Capture the cell that displays the provided text and extract its [X, Y] central coordinate. 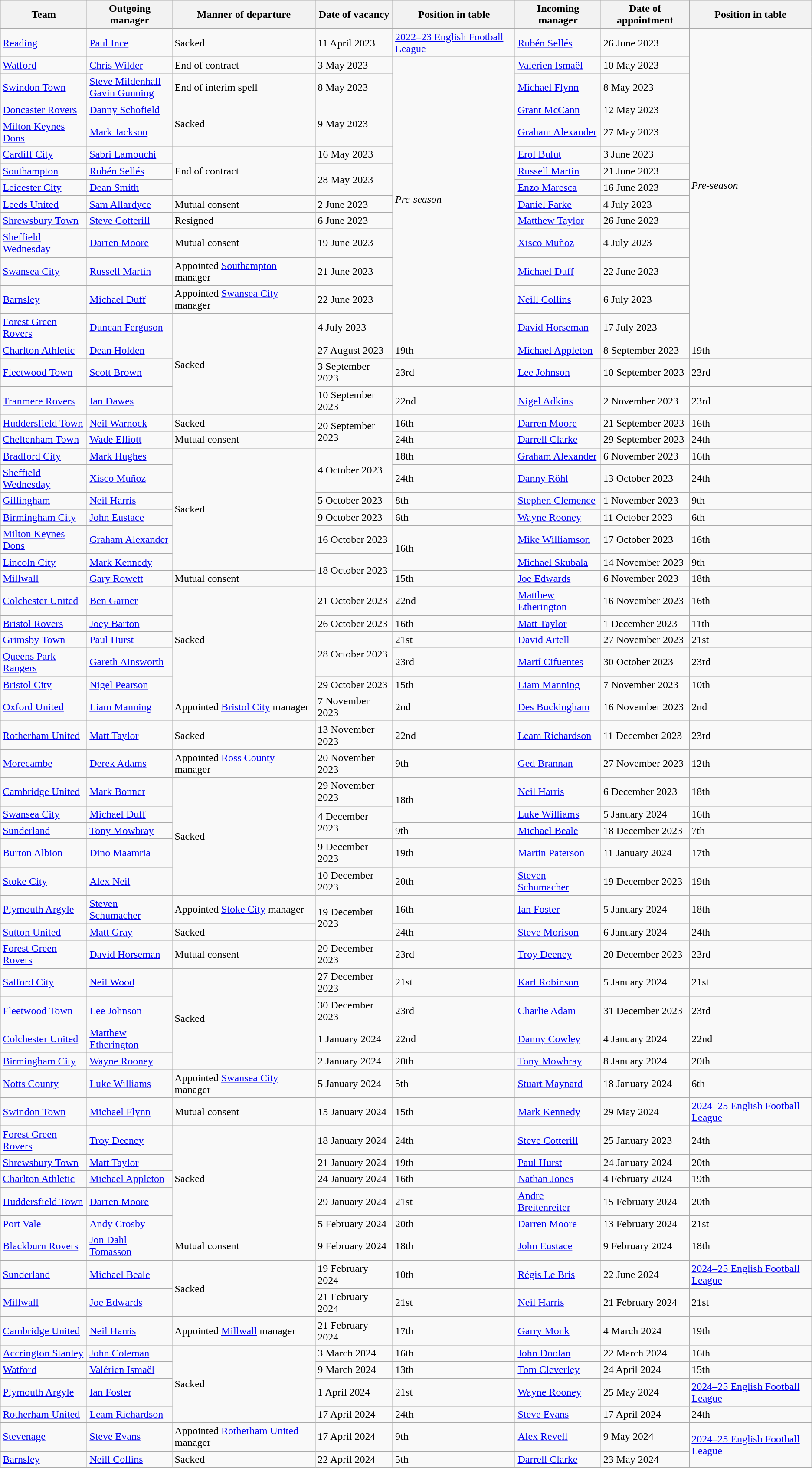
9 May 2024 [645, 1437]
Andre Breitenreiter [558, 1201]
15 January 2024 [354, 1112]
27 December 2023 [354, 982]
8 January 2024 [645, 1061]
13 February 2024 [645, 1224]
6 January 2024 [645, 932]
3 March 2024 [354, 1353]
2 November 2023 [645, 401]
13 November 2023 [354, 735]
Mike Williamson [558, 540]
7th [750, 831]
2022–23 English Football League [454, 43]
16 October 2023 [354, 540]
19 June 2023 [354, 243]
Date of appointment [645, 15]
Mark Jackson [130, 132]
Danny Schofield [130, 110]
Appointed Southampton manager [244, 271]
22 March 2024 [645, 1353]
Nigel Adkins [558, 401]
Régis Le Bris [558, 1274]
Joey Barton [130, 624]
5 October 2023 [354, 501]
21 October 2023 [354, 601]
25 January 2023 [645, 1140]
Ian Dawes [130, 401]
Blackburn Rovers [44, 1246]
6 July 2023 [645, 299]
Sam Allardyce [130, 204]
3 June 2023 [645, 154]
8th [454, 501]
4 October 2023 [354, 470]
Danny Röhl [558, 478]
11 April 2023 [354, 43]
4 January 2024 [645, 1039]
20 September 2023 [354, 431]
2 January 2024 [354, 1061]
Daniel Farke [558, 204]
Jon Dahl Tomasson [130, 1246]
Port Vale [44, 1224]
28 May 2023 [354, 179]
29 October 2023 [354, 685]
Cardiff City [44, 154]
Resigned [244, 220]
11 January 2024 [645, 853]
21 January 2024 [354, 1163]
31 December 2023 [645, 1010]
Paul Ince [130, 43]
3 May 2023 [354, 65]
26 October 2023 [354, 624]
Neil Warnock [130, 423]
Manner of departure [244, 15]
Grant McCann [558, 110]
Mark Hughes [130, 456]
Burton Albion [44, 853]
End of interim spell [244, 88]
24 April 2024 [645, 1369]
Tranmere Rovers [44, 401]
4 December 2023 [354, 822]
Alex Neil [130, 881]
Sabri Lamouchi [130, 154]
Leeds United [44, 204]
4 February 2024 [645, 1179]
Martí Cifuentes [558, 662]
1 January 2024 [354, 1039]
Charlie Adam [558, 1010]
Incoming manager [558, 15]
Stoke City [44, 881]
Tom Cleverley [558, 1369]
Gary Rowett [130, 578]
13 October 2023 [645, 478]
Andy Crosby [130, 1224]
9 October 2023 [354, 517]
27 August 2023 [354, 350]
10 May 2023 [645, 65]
17 October 2023 [645, 540]
19 February 2024 [354, 1274]
Martin Paterson [558, 853]
Southampton [44, 171]
1 April 2024 [354, 1392]
Team [44, 15]
Dino Maamria [130, 853]
11th [750, 624]
28 October 2023 [354, 654]
18 October 2023 [354, 570]
Lincoln City [44, 562]
Scott Brown [130, 372]
12 May 2023 [645, 110]
9 December 2023 [354, 853]
John Coleman [130, 1353]
Michael Skubala [558, 562]
Karl Robinson [558, 982]
Doncaster Rovers [44, 110]
1 December 2023 [645, 624]
Appointed Rotherham United manager [244, 1437]
10 December 2023 [354, 881]
Wade Elliott [130, 440]
1 November 2023 [645, 501]
21 September 2023 [645, 423]
Appointed Stoke City manager [244, 910]
Cheltenham Town [44, 440]
Stephen Clemence [558, 501]
David Artell [558, 640]
13th [454, 1369]
11 December 2023 [645, 735]
Duncan Ferguson [130, 328]
Matt Gray [130, 932]
Steve Mildenhall Gavin Gunning [130, 88]
9 March 2024 [354, 1369]
Stevenage [44, 1437]
Appointed Bristol City manager [244, 707]
Derek Adams [130, 764]
2 June 2023 [354, 204]
John Doolan [558, 1353]
29 November 2023 [354, 791]
11 October 2023 [645, 517]
27 May 2023 [645, 132]
Gareth Ainsworth [130, 662]
25 May 2024 [645, 1392]
Enzo Maresca [558, 187]
22 June 2024 [645, 1274]
20 November 2023 [354, 764]
Outgoing manager [130, 15]
30 December 2023 [354, 1010]
16 May 2023 [354, 154]
22 April 2024 [354, 1459]
Dean Smith [130, 187]
23 May 2024 [645, 1459]
Notts County [44, 1084]
Grimsby Town [44, 640]
Date of vacancy [354, 15]
Nigel Pearson [130, 685]
Sutton United [44, 932]
Oxford United [44, 707]
Neil Wood [130, 982]
Des Buckingham [558, 707]
29 January 2024 [354, 1201]
Chris Wilder [130, 65]
Morecambe [44, 764]
Matthew Taylor [558, 220]
Bradford City [44, 456]
Alex Revell [558, 1437]
16 June 2023 [645, 187]
Bristol Rovers [44, 624]
5 February 2024 [354, 1224]
Dean Holden [130, 350]
Garry Monk [558, 1330]
29 May 2024 [645, 1112]
Ged Brannan [558, 764]
6 December 2023 [645, 791]
Gillingham [44, 501]
29 September 2023 [645, 440]
Mark Bonner [130, 791]
30 October 2023 [645, 662]
Stuart Maynard [558, 1084]
4 March 2024 [645, 1330]
Reading [44, 43]
Appointed Millwall manager [244, 1330]
14 November 2023 [645, 562]
18 December 2023 [645, 831]
9 May 2023 [354, 124]
6 June 2023 [354, 220]
Leicester City [44, 187]
Queens Park Rangers [44, 662]
12th [750, 764]
Bristol City [44, 685]
3 September 2023 [354, 372]
Erol Bulut [558, 154]
17 July 2023 [645, 328]
Danny Cowley [558, 1039]
8 September 2023 [645, 350]
Accrington Stanley [44, 1353]
Nathan Jones [558, 1179]
Ben Garner [130, 601]
Salford City [44, 982]
15 February 2024 [645, 1201]
Appointed Ross County manager [244, 764]
Steve Morison [558, 932]
